Pinpoint the cell where the given text exists, returning its (x, y) midpoint coordinate. 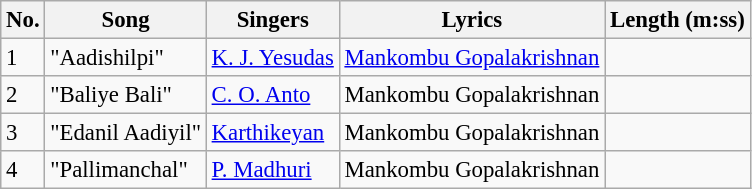
Length (m:ss) (678, 20)
K. J. Yesudas (272, 58)
C. O. Anto (272, 95)
"Edanil Aadiyil" (126, 133)
"Baliye Bali" (126, 95)
Song (126, 20)
Karthikeyan (272, 133)
Lyrics (472, 20)
"Aadishilpi" (126, 58)
4 (23, 170)
3 (23, 133)
2 (23, 95)
Singers (272, 20)
P. Madhuri (272, 170)
No. (23, 20)
1 (23, 58)
"Pallimanchal" (126, 170)
